Scan for the cell matching the given text and deliver its [x, y] coordinate at center. 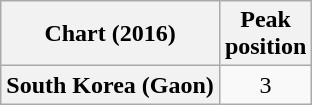
Chart (2016) [110, 34]
3 [265, 85]
South Korea (Gaon) [110, 85]
Peakposition [265, 34]
